Find where the given text appears and provide that cell's center as (x, y) coordinate. 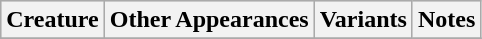
Variants (363, 20)
Other Appearances (209, 20)
Creature (52, 20)
Notes (446, 20)
